Detect which cell encompasses the target text, then output its (x, y) center coordinate. 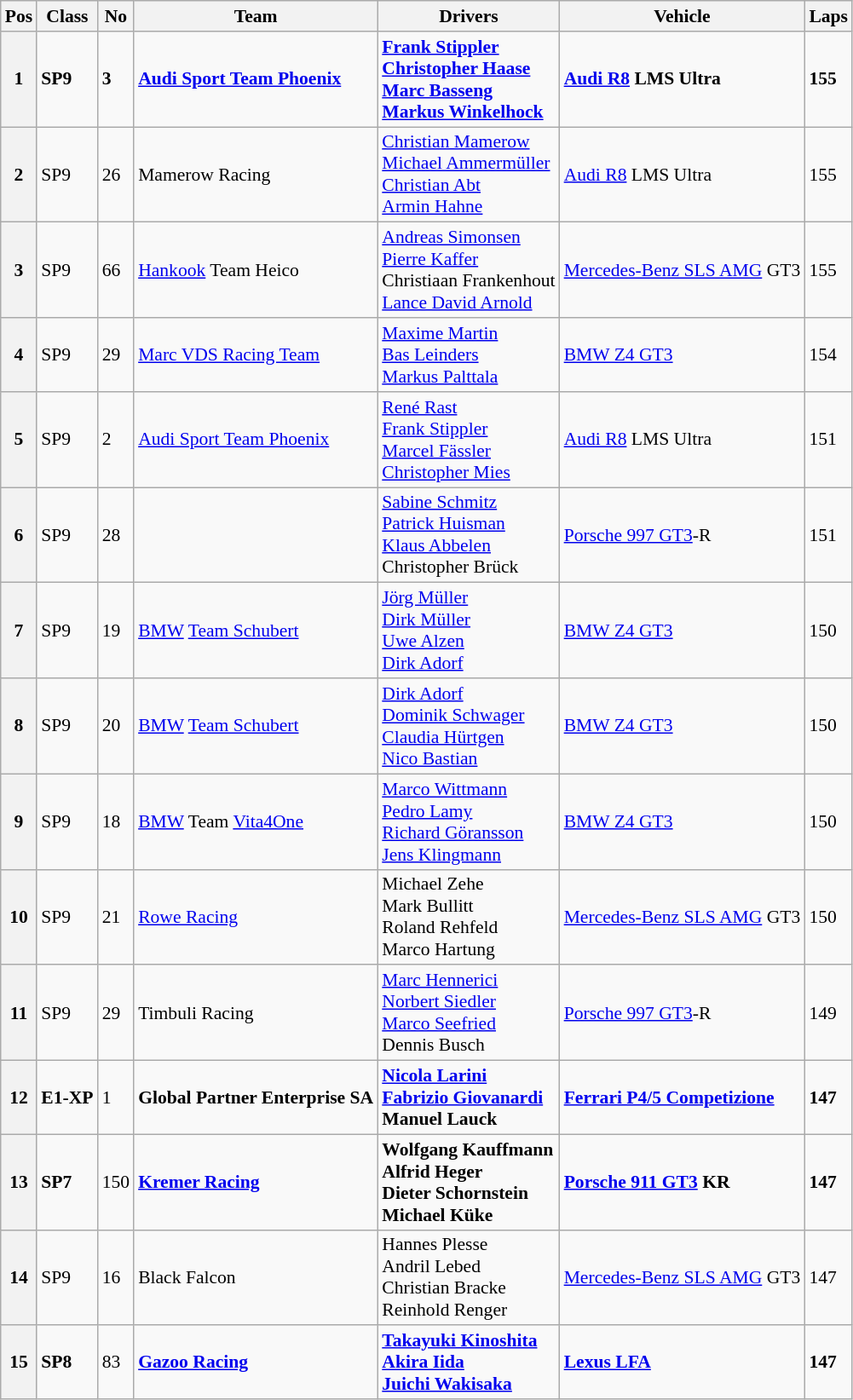
Marc VDS Racing Team (256, 354)
28 (116, 535)
8 (19, 726)
19 (116, 631)
Takayuki Kinoshita Akira Iida Juichi Wakisaka (469, 1363)
Michael Zehe Mark Bullitt Roland Rehfeld Marco Hartung (469, 917)
Team (256, 16)
Gazoo Racing (256, 1363)
Rowe Racing (256, 917)
Mamerow Racing (256, 175)
12 (19, 1098)
Lexus LFA (683, 1363)
9 (19, 821)
13 (19, 1182)
Porsche 911 GT3 KR (683, 1182)
10 (19, 917)
26 (116, 175)
Vehicle (683, 16)
Drivers (469, 16)
Jörg Müller Dirk Müller Uwe Alzen Dirk Adorf (469, 631)
No (116, 16)
Timbuli Racing (256, 1013)
Dirk Adorf Dominik Schwager Claudia Hürtgen Nico Bastian (469, 726)
E1-XP (66, 1098)
Christian Mamerow Michael Ammermüller Christian Abt Armin Hahne (469, 175)
Ferrari P4/5 Competizione (683, 1098)
14 (19, 1277)
Nicola Larini Fabrizio Giovanardi Manuel Lauck (469, 1098)
Laps (828, 16)
18 (116, 821)
Pos (19, 16)
Hankook Team Heico (256, 270)
15 (19, 1363)
149 (828, 1013)
René Rast Frank Stippler Marcel Fässler Christopher Mies (469, 440)
66 (116, 270)
Kremer Racing (256, 1182)
Sabine Schmitz Patrick Huisman Klaus Abbelen Christopher Brück (469, 535)
BMW Team Vita4One (256, 821)
Frank Stippler Christopher Haase Marc Basseng Markus Winkelhock (469, 79)
Maxime Martin Bas Leinders Markus Palttala (469, 354)
Wolfgang Kauffmann Alfrid Heger Dieter Schornstein Michael Küke (469, 1182)
11 (19, 1013)
SP7 (66, 1182)
5 (19, 440)
Marco Wittmann Pedro Lamy Richard Göransson Jens Klingmann (469, 821)
Black Falcon (256, 1277)
83 (116, 1363)
Andreas Simonsen Pierre Kaffer Christiaan Frankenhout Lance David Arnold (469, 270)
Hannes Plesse Andril Lebed Christian Bracke Reinhold Renger (469, 1277)
Class (66, 16)
21 (116, 917)
SP8 (66, 1363)
Marc Hennerici Norbert Siedler Marco Seefried Dennis Busch (469, 1013)
154 (828, 354)
7 (19, 631)
20 (116, 726)
16 (116, 1277)
4 (19, 354)
6 (19, 535)
Global Partner Enterprise SA (256, 1098)
